Capture the cell that displays the provided text and extract its [X, Y] central coordinate. 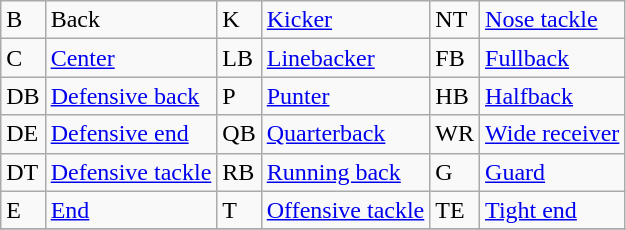
Defensive end [131, 134]
Tight end [552, 210]
E [23, 210]
T [239, 210]
WR [455, 134]
C [23, 58]
P [239, 96]
Fullback [552, 58]
Quarterback [346, 134]
Running back [346, 172]
Defensive back [131, 96]
End [131, 210]
TE [455, 210]
K [239, 20]
B [23, 20]
QB [239, 134]
DT [23, 172]
Nose tackle [552, 20]
RB [239, 172]
Back [131, 20]
FB [455, 58]
Punter [346, 96]
Center [131, 58]
LB [239, 58]
Guard [552, 172]
Linebacker [346, 58]
Offensive tackle [346, 210]
DE [23, 134]
Halfback [552, 96]
G [455, 172]
NT [455, 20]
DB [23, 96]
Defensive tackle [131, 172]
Kicker [346, 20]
Wide receiver [552, 134]
HB [455, 96]
